Output the [x, y] coordinate of the center of the cell containing the given text.  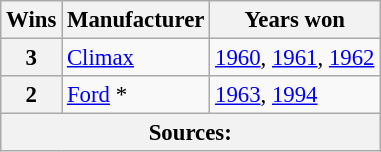
Years won [295, 20]
2 [32, 95]
Ford * [136, 95]
Sources: [190, 133]
1963, 1994 [295, 95]
Climax [136, 58]
3 [32, 58]
Manufacturer [136, 20]
1960, 1961, 1962 [295, 58]
Wins [32, 20]
